Search for the cell housing the specified text and yield its [x, y] center coordinate. 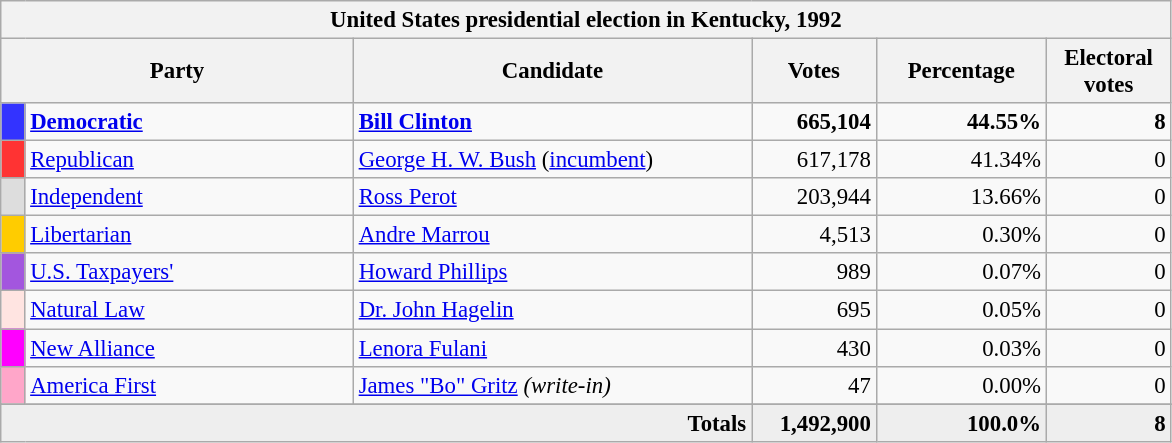
203,944 [814, 197]
0.03% [961, 348]
Percentage [961, 72]
New Alliance [189, 348]
Natural Law [189, 310]
United States presidential election in Kentucky, 1992 [586, 20]
James "Bo" Gritz (write-in) [552, 385]
Bill Clinton [552, 122]
Republican [189, 160]
Party [178, 72]
Candidate [552, 72]
13.66% [961, 197]
0.05% [961, 310]
47 [814, 385]
Andre Marrou [552, 235]
Libertarian [189, 235]
41.34% [961, 160]
100.0% [961, 423]
Ross Perot [552, 197]
Electoral votes [1108, 72]
Independent [189, 197]
0.30% [961, 235]
Lenora Fulani [552, 348]
0.00% [961, 385]
Dr. John Hagelin [552, 310]
0.07% [961, 273]
665,104 [814, 122]
George H. W. Bush (incumbent) [552, 160]
Totals [376, 423]
44.55% [961, 122]
4,513 [814, 235]
989 [814, 273]
Democratic [189, 122]
U.S. Taxpayers' [189, 273]
617,178 [814, 160]
1,492,900 [814, 423]
430 [814, 348]
Votes [814, 72]
Howard Phillips [552, 273]
695 [814, 310]
America First [189, 385]
